Output the (X, Y) coordinate of the center of the cell containing the given text.  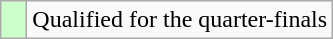
Qualified for the quarter-finals (180, 20)
